Search for the cell housing the specified text and yield its (X, Y) center coordinate. 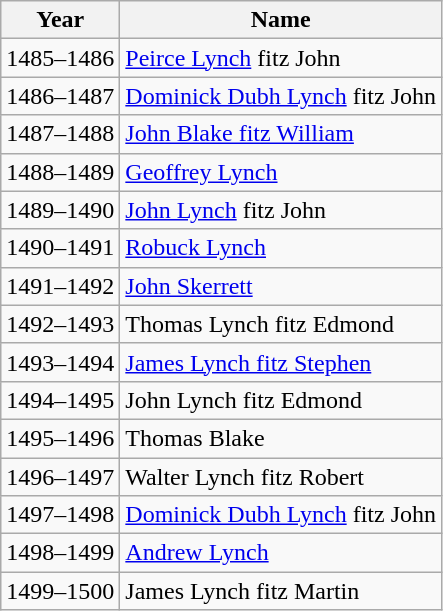
1496–1497 (60, 477)
Thomas Blake (281, 438)
Thomas Lynch fitz Edmond (281, 324)
Robuck Lynch (281, 248)
1494–1495 (60, 400)
Walter Lynch fitz Robert (281, 477)
1498–1499 (60, 553)
Peirce Lynch fitz John (281, 58)
Year (60, 20)
John Blake fitz William (281, 134)
John Skerrett (281, 286)
1493–1494 (60, 362)
James Lynch fitz Stephen (281, 362)
1490–1491 (60, 248)
1487–1488 (60, 134)
John Lynch fitz John (281, 210)
Name (281, 20)
1495–1496 (60, 438)
1486–1487 (60, 96)
Geoffrey Lynch (281, 172)
1489–1490 (60, 210)
1492–1493 (60, 324)
1491–1492 (60, 286)
John Lynch fitz Edmond (281, 400)
1488–1489 (60, 172)
Andrew Lynch (281, 553)
1485–1486 (60, 58)
1499–1500 (60, 591)
James Lynch fitz Martin (281, 591)
1497–1498 (60, 515)
